Scan for the cell matching the given text and deliver its (X, Y) coordinate at center. 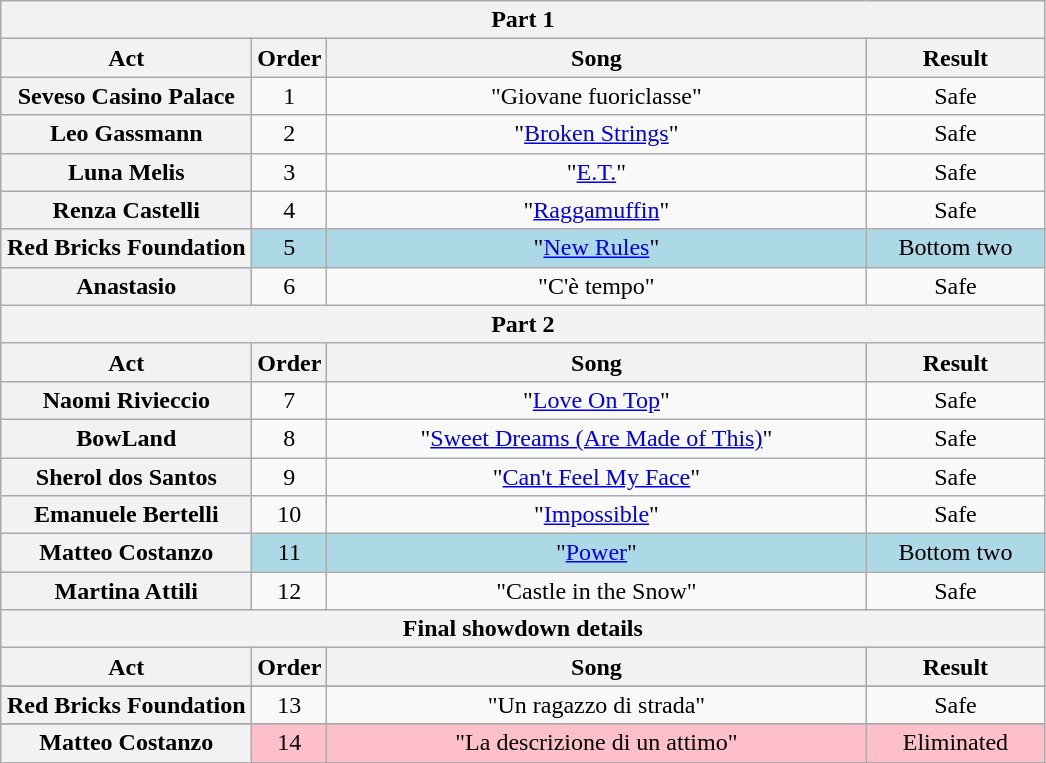
Martina Attili (126, 591)
Naomi Rivieccio (126, 400)
Sherol dos Santos (126, 477)
"Giovane fuoriclasse" (596, 96)
"Power" (596, 553)
12 (290, 591)
7 (290, 400)
6 (290, 286)
3 (290, 172)
"La descrizione di un attimo" (596, 743)
8 (290, 438)
"Castle in the Snow" (596, 591)
9 (290, 477)
"Un ragazzo di strada" (596, 705)
Emanuele Bertelli (126, 515)
Leo Gassmann (126, 134)
4 (290, 210)
Anastasio (126, 286)
"Impossible" (596, 515)
"New Rules" (596, 248)
Seveso Casino Palace (126, 96)
BowLand (126, 438)
"Broken Strings" (596, 134)
Final showdown details (523, 629)
Luna Melis (126, 172)
14 (290, 743)
"Love On Top" (596, 400)
11 (290, 553)
1 (290, 96)
"Raggamuffin" (596, 210)
Renza Castelli (126, 210)
"E.T." (596, 172)
"Sweet Dreams (Are Made of This)" (596, 438)
10 (290, 515)
Part 2 (523, 324)
Part 1 (523, 20)
Eliminated (956, 743)
13 (290, 705)
"C'è tempo" (596, 286)
5 (290, 248)
2 (290, 134)
"Can't Feel My Face" (596, 477)
